Return (X, Y) of the center of cell containing provided text 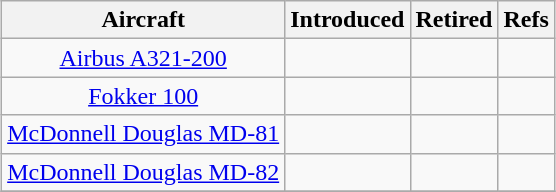
Introduced (348, 20)
McDonnell Douglas MD-82 (144, 172)
McDonnell Douglas MD-81 (144, 134)
Retired (454, 20)
Airbus A321-200 (144, 58)
Fokker 100 (144, 96)
Aircraft (144, 20)
Refs (526, 20)
